Pinpoint the cell where the given text exists, returning its (x, y) midpoint coordinate. 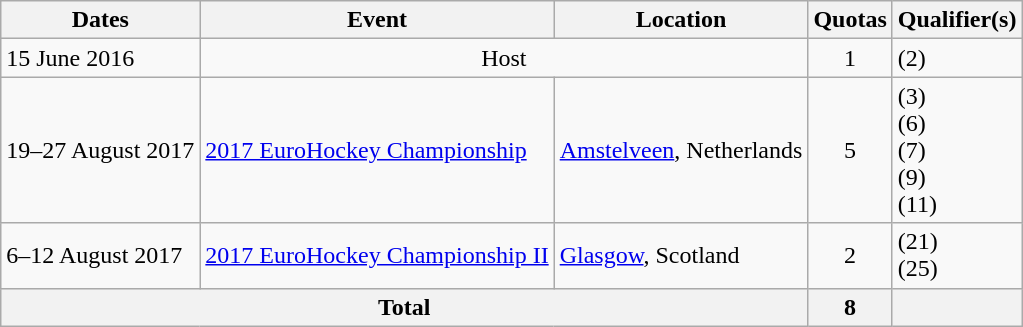
(21) (25) (957, 256)
19–27 August 2017 (100, 150)
2017 EuroHockey Championship (377, 150)
8 (850, 307)
6–12 August 2017 (100, 256)
Amstelveen, Netherlands (681, 150)
15 June 2016 (100, 58)
1 (850, 58)
Qualifier(s) (957, 20)
2 (850, 256)
(3) (6) (7) (9) (11) (957, 150)
5 (850, 150)
Location (681, 20)
Host (504, 58)
Dates (100, 20)
(2) (957, 58)
2017 EuroHockey Championship II (377, 256)
Total (404, 307)
Quotas (850, 20)
Glasgow, Scotland (681, 256)
Event (377, 20)
